Extract the (X, Y) coordinate from the center of the cell holding the provided text.  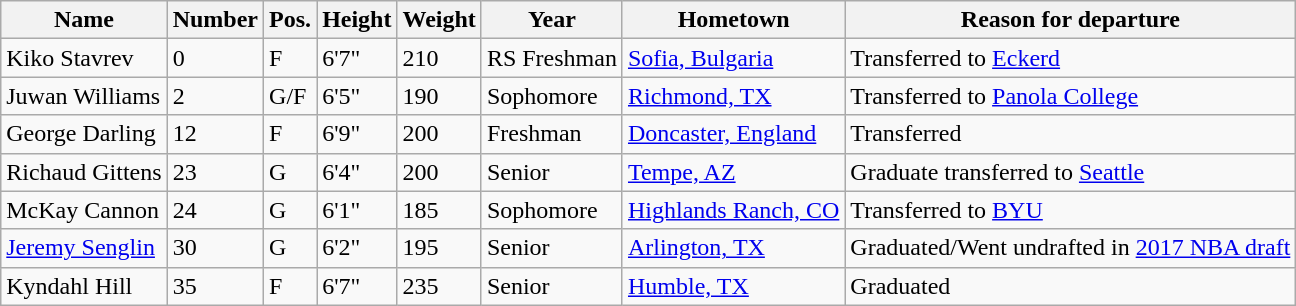
Juwan Williams (84, 96)
Transferred to BYU (1070, 210)
Highlands Ranch, CO (733, 210)
Freshman (552, 134)
30 (215, 248)
2 (215, 96)
6'2" (357, 248)
Richmond, TX (733, 96)
Kiko Stavrev (84, 58)
195 (439, 248)
Pos. (290, 20)
RS Freshman (552, 58)
Kyndahl Hill (84, 286)
McKay Cannon (84, 210)
12 (215, 134)
Humble, TX (733, 286)
Hometown (733, 20)
Graduated (1070, 286)
6'9" (357, 134)
Sofia, Bulgaria (733, 58)
Transferred (1070, 134)
Reason for departure (1070, 20)
Graduated/Went undrafted in 2017 NBA draft (1070, 248)
Graduate transferred to Seattle (1070, 172)
George Darling (84, 134)
210 (439, 58)
6'1" (357, 210)
6'5" (357, 96)
190 (439, 96)
6'4" (357, 172)
Doncaster, England (733, 134)
35 (215, 286)
185 (439, 210)
235 (439, 286)
Number (215, 20)
Arlington, TX (733, 248)
23 (215, 172)
Height (357, 20)
G/F (290, 96)
Tempe, AZ (733, 172)
Year (552, 20)
Transferred to Panola College (1070, 96)
Transferred to Eckerd (1070, 58)
Name (84, 20)
Jeremy Senglin (84, 248)
24 (215, 210)
Richaud Gittens (84, 172)
0 (215, 58)
Weight (439, 20)
